Locate the cell with the specified text and output its (X, Y) center coordinate. 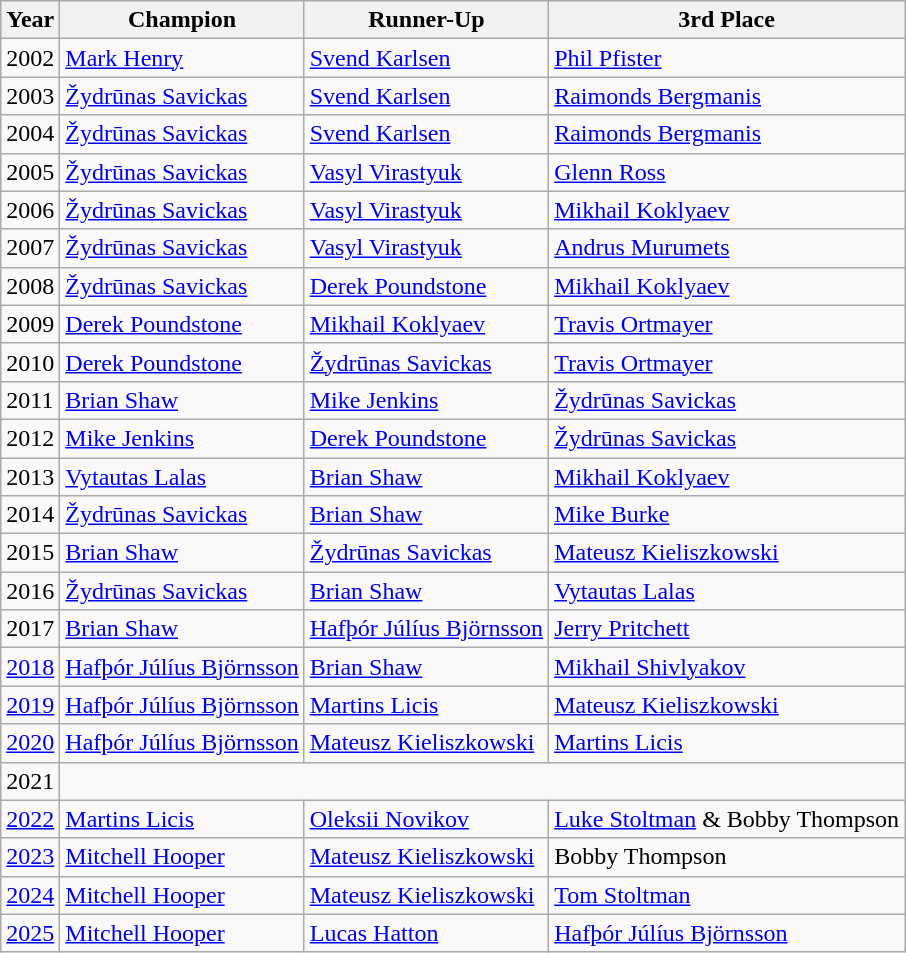
2003 (30, 96)
Lucas Hatton (426, 933)
Mark Henry (182, 58)
Bobby Thompson (727, 857)
3rd Place (727, 20)
2025 (30, 933)
2004 (30, 134)
2010 (30, 362)
Oleksii Novikov (426, 819)
Runner-Up (426, 20)
Phil Pfister (727, 58)
2009 (30, 324)
Mike Burke (727, 515)
Mikhail Shivlyakov (727, 667)
2021 (30, 781)
Year (30, 20)
Andrus Murumets (727, 248)
2006 (30, 210)
2019 (30, 705)
2014 (30, 515)
Glenn Ross (727, 172)
2023 (30, 857)
2011 (30, 400)
2007 (30, 248)
2024 (30, 895)
2015 (30, 553)
Luke Stoltman & Bobby Thompson (727, 819)
2008 (30, 286)
Tom Stoltman (727, 895)
2005 (30, 172)
2020 (30, 743)
2016 (30, 591)
2017 (30, 629)
2022 (30, 819)
2018 (30, 667)
Jerry Pritchett (727, 629)
Champion (182, 20)
2013 (30, 477)
2002 (30, 58)
2012 (30, 438)
